Determine the (x, y) coordinate at the center of the cell enclosing the given text.  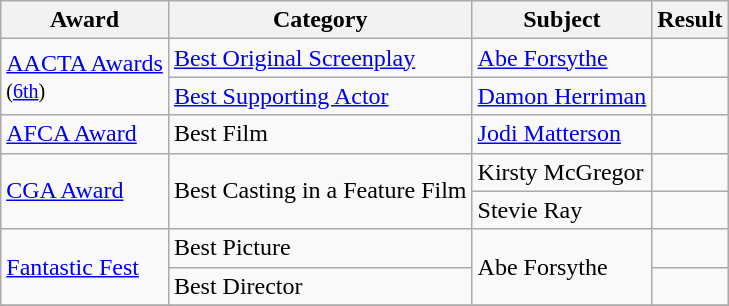
Stevie Ray (562, 210)
Best Film (320, 134)
Best Picture (320, 248)
Result (690, 20)
Best Original Screenplay (320, 58)
Award (85, 20)
Best Supporting Actor (320, 96)
AFCA Award (85, 134)
Category (320, 20)
Subject (562, 20)
Best Director (320, 286)
Damon Herriman (562, 96)
Jodi Matterson (562, 134)
CGA Award (85, 191)
Fantastic Fest (85, 267)
AACTA Awards(6th) (85, 77)
Kirsty McGregor (562, 172)
Best Casting in a Feature Film (320, 191)
